Output the (X, Y) coordinate of the center of the cell containing the given text.  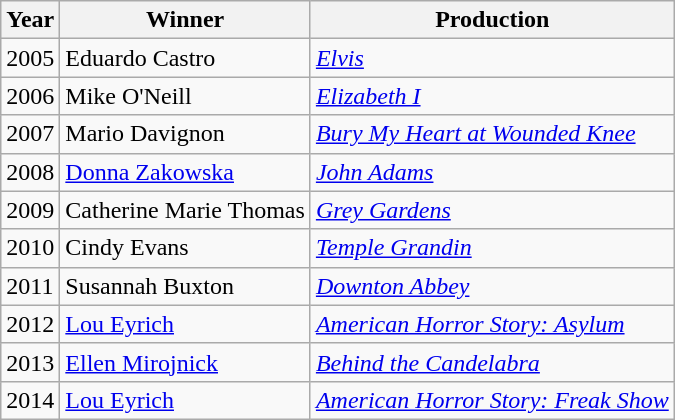
Mike O'Neill (186, 96)
Susannah Buxton (186, 286)
2009 (30, 210)
John Adams (492, 172)
2005 (30, 58)
2006 (30, 96)
2013 (30, 362)
2010 (30, 248)
Elizabeth I (492, 96)
Behind the Candelabra (492, 362)
American Horror Story: Freak Show (492, 400)
Temple Grandin (492, 248)
Cindy Evans (186, 248)
Ellen Mirojnick (186, 362)
Production (492, 20)
2011 (30, 286)
2008 (30, 172)
2007 (30, 134)
Grey Gardens (492, 210)
Eduardo Castro (186, 58)
Winner (186, 20)
2014 (30, 400)
Elvis (492, 58)
Donna Zakowska (186, 172)
Bury My Heart at Wounded Knee (492, 134)
Year (30, 20)
Catherine Marie Thomas (186, 210)
2012 (30, 324)
American Horror Story: Asylum (492, 324)
Mario Davignon (186, 134)
Downton Abbey (492, 286)
